Find where the given text appears and provide that cell's center as (X, Y) coordinate. 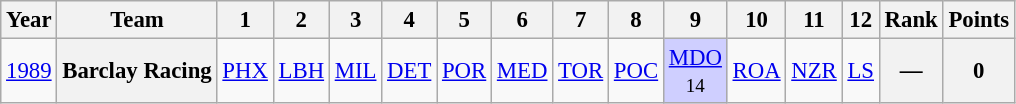
MIL (355, 72)
ROA (756, 72)
Year (29, 20)
LS (860, 72)
PHX (245, 72)
NZR (814, 72)
6 (522, 20)
2 (301, 20)
Rank (911, 20)
4 (410, 20)
11 (814, 20)
TOR (581, 72)
POR (464, 72)
Team (137, 20)
MDO14 (695, 72)
1989 (29, 72)
3 (355, 20)
9 (695, 20)
8 (636, 20)
10 (756, 20)
— (911, 72)
1 (245, 20)
DET (410, 72)
Points (978, 20)
5 (464, 20)
0 (978, 72)
12 (860, 20)
POC (636, 72)
MED (522, 72)
Barclay Racing (137, 72)
7 (581, 20)
LBH (301, 72)
